Capture the cell that displays the provided text and extract its [X, Y] central coordinate. 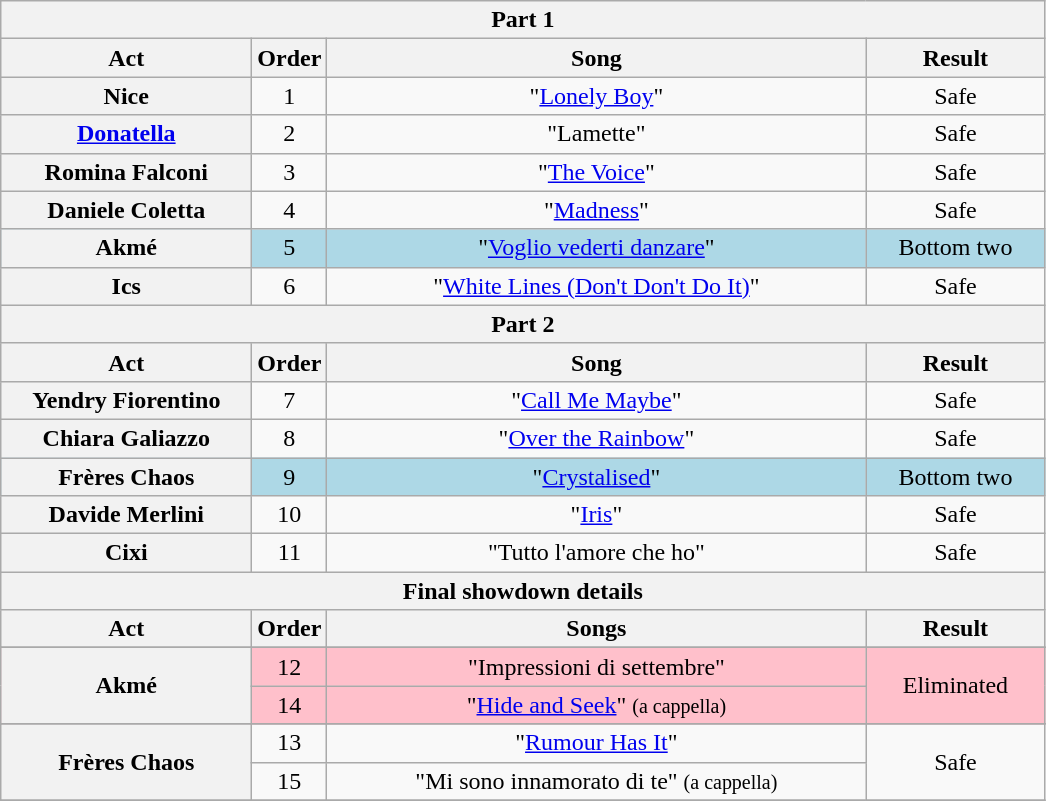
11 [290, 553]
"Voglio vederti danzare" [596, 248]
9 [290, 477]
3 [290, 172]
5 [290, 248]
Chiara Galiazzo [126, 438]
"Tutto l'amore che ho" [596, 553]
Yendry Fiorentino [126, 400]
"The Voice" [596, 172]
"Impressioni di settembre" [596, 667]
7 [290, 400]
Songs [596, 629]
14 [290, 705]
"Lamette" [596, 134]
"Crystalised" [596, 477]
"Mi sono innamorato di te" (a cappella) [596, 781]
Cixi [126, 553]
15 [290, 781]
10 [290, 515]
"Iris" [596, 515]
12 [290, 667]
Donatella [126, 134]
"Madness" [596, 210]
Davide Merlini [126, 515]
Part 1 [523, 20]
Nice [126, 96]
"Call Me Maybe" [596, 400]
"Rumour Has It" [596, 743]
8 [290, 438]
4 [290, 210]
Part 2 [523, 324]
6 [290, 286]
"Hide and Seek" (a cappella) [596, 705]
13 [290, 743]
Final showdown details [523, 591]
"Lonely Boy" [596, 96]
Romina Falconi [126, 172]
"White Lines (Don't Don't Do It)" [596, 286]
1 [290, 96]
Ics [126, 286]
"Over the Rainbow" [596, 438]
Eliminated [956, 686]
2 [290, 134]
Daniele Coletta [126, 210]
